Scan for the cell matching the given text and deliver its [X, Y] coordinate at center. 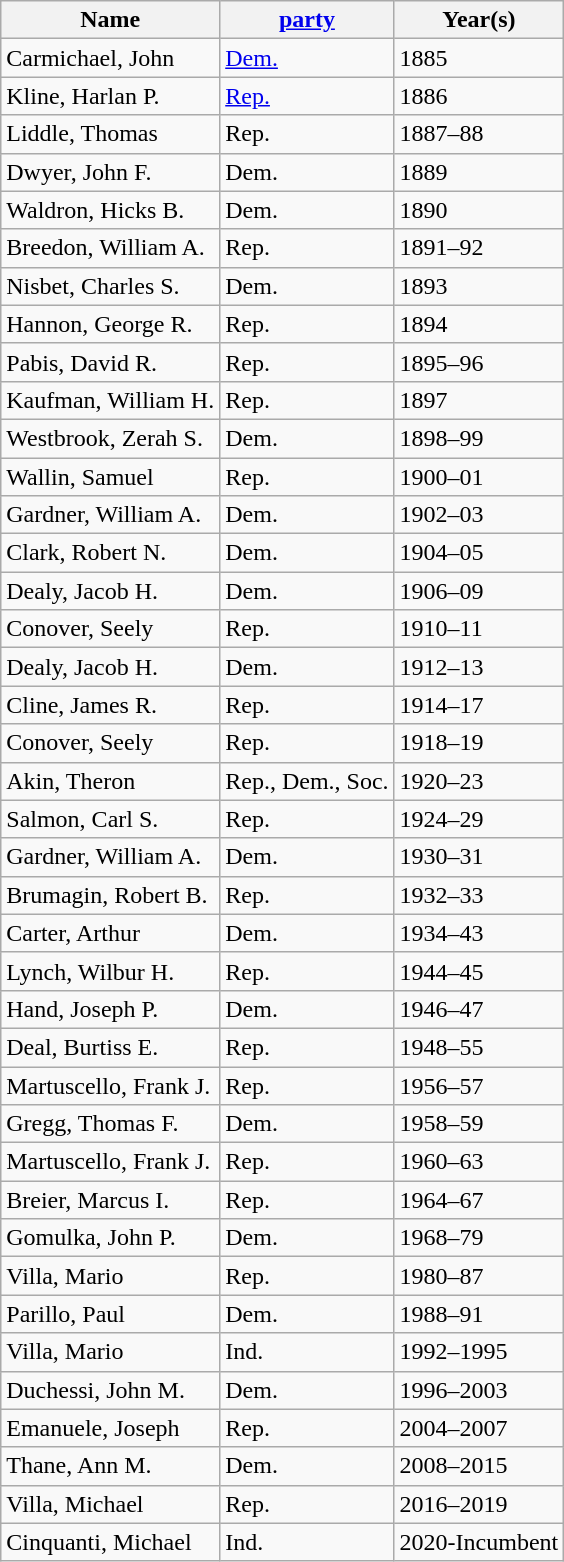
1898–99 [479, 438]
Villa, Michael [110, 1504]
Deal, Burtiss E. [110, 1047]
1914–17 [479, 705]
Salmon, Carl S. [110, 819]
1920–23 [479, 781]
Name [110, 20]
2004–2007 [479, 1428]
Breier, Marcus I. [110, 1200]
Emanuele, Joseph [110, 1428]
1996–2003 [479, 1390]
1918–19 [479, 743]
2016–2019 [479, 1504]
Clark, Robert N. [110, 553]
1895–96 [479, 362]
Gregg, Thomas F. [110, 1124]
Kaufman, William H. [110, 400]
Kline, Harlan P. [110, 96]
1930–31 [479, 857]
Parillo, Paul [110, 1314]
1906–09 [479, 591]
Rep., Dem., Soc. [307, 781]
Akin, Theron [110, 781]
1932–33 [479, 895]
Year(s) [479, 20]
Liddle, Thomas [110, 134]
1946–47 [479, 1009]
1948–55 [479, 1047]
party [307, 20]
Breedon, William A. [110, 248]
1893 [479, 286]
Westbrook, Zerah S. [110, 438]
Hand, Joseph P. [110, 1009]
1887–88 [479, 134]
Gomulka, John P. [110, 1238]
Waldron, Hicks B. [110, 210]
1890 [479, 210]
Brumagin, Robert B. [110, 895]
1944–45 [479, 971]
Cinquanti, Michael [110, 1542]
1980–87 [479, 1276]
1900–01 [479, 477]
1934–43 [479, 933]
1912–13 [479, 667]
Pabis, David R. [110, 362]
2020-Incumbent [479, 1542]
2008–2015 [479, 1466]
1891–92 [479, 248]
Lynch, Wilbur H. [110, 971]
Cline, James R. [110, 705]
1894 [479, 324]
Carmichael, John [110, 58]
1897 [479, 400]
1924–29 [479, 819]
1964–67 [479, 1200]
1904–05 [479, 553]
Nisbet, Charles S. [110, 286]
Dwyer, John F. [110, 172]
1956–57 [479, 1085]
1889 [479, 172]
Hannon, George R. [110, 324]
1988–91 [479, 1314]
1910–11 [479, 629]
1885 [479, 58]
Carter, Arthur [110, 933]
1960–63 [479, 1162]
Wallin, Samuel [110, 477]
1992–1995 [479, 1352]
1902–03 [479, 515]
1968–79 [479, 1238]
1886 [479, 96]
1958–59 [479, 1124]
Duchessi, John M. [110, 1390]
Thane, Ann M. [110, 1466]
